Search for the cell housing the specified text and yield its [x, y] center coordinate. 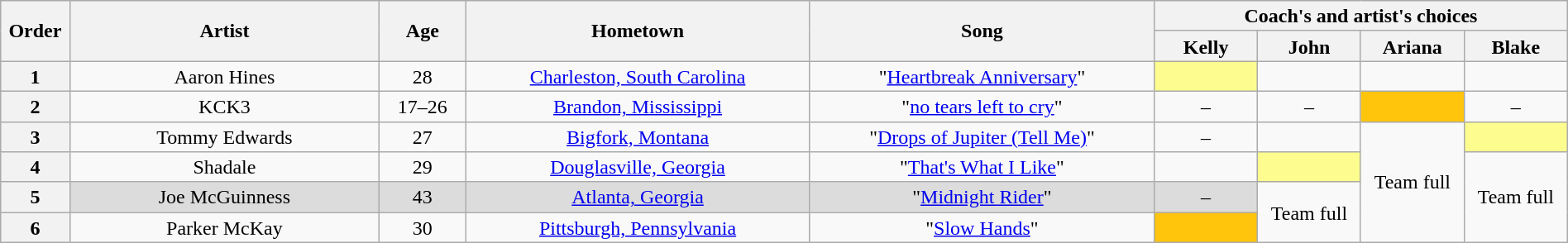
Shadale [225, 167]
"Heartbreak Anniversary" [982, 76]
KCK3 [225, 106]
Age [423, 31]
Kelly [1206, 46]
2 [35, 106]
Joe McGuinness [225, 197]
28 [423, 76]
"Slow Hands" [982, 228]
29 [423, 167]
"Drops of Jupiter (Tell Me)" [982, 137]
4 [35, 167]
27 [423, 137]
"no tears left to cry" [982, 106]
Blake [1515, 46]
Atlanta, Georgia [638, 197]
Charleston, South Carolina [638, 76]
5 [35, 197]
Pittsburgh, Pennsylvania [638, 228]
Douglasville, Georgia [638, 167]
Coach's and artist's choices [1361, 17]
43 [423, 197]
Bigfork, Montana [638, 137]
Parker McKay [225, 228]
"Midnight Rider" [982, 197]
Ariana [1413, 46]
"That's What I Like" [982, 167]
Aaron Hines [225, 76]
Brandon, Mississippi [638, 106]
Song [982, 31]
Order [35, 31]
Artist [225, 31]
6 [35, 228]
Tommy Edwards [225, 137]
17–26 [423, 106]
Hometown [638, 31]
3 [35, 137]
30 [423, 228]
John [1310, 46]
1 [35, 76]
